From the cell containing the given text, extract its center point as (X, Y) coordinate. 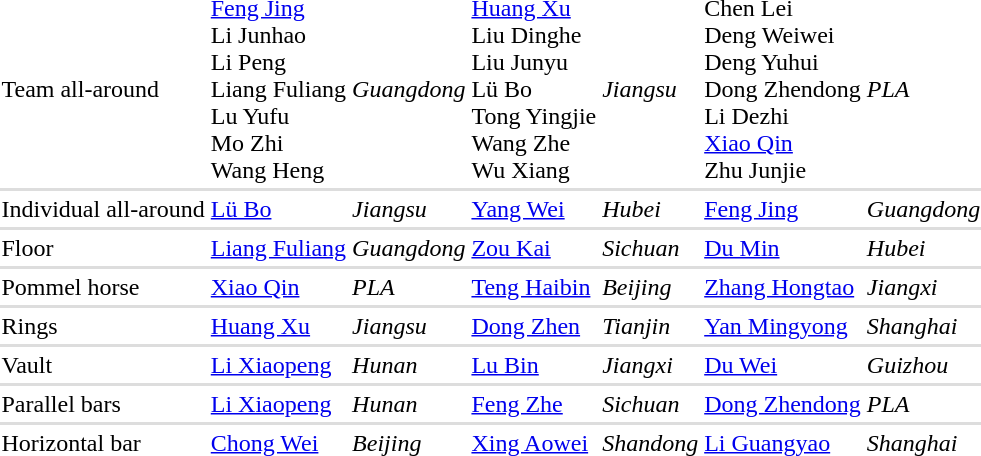
Yang Wei (534, 209)
Vault (103, 365)
Zhang Hongtao (783, 287)
Du Min (783, 248)
Pommel horse (103, 287)
Floor (103, 248)
Xiao Qin (278, 287)
Huang Xu (278, 326)
Parallel bars (103, 404)
Yan Mingyong (783, 326)
Rings (103, 326)
Zou Kai (534, 248)
Beijing (650, 287)
Liang Fuliang (278, 248)
Lu Bin (534, 365)
Feng Zhe (534, 404)
Dong Zhendong (783, 404)
Du Wei (783, 365)
Shanghai (923, 326)
Dong Zhen (534, 326)
Individual all-around (103, 209)
Guizhou (923, 365)
Lü Bo (278, 209)
Tianjin (650, 326)
Feng Jing (783, 209)
Teng Haibin (534, 287)
